Capture the cell that displays the provided text and extract its [x, y] central coordinate. 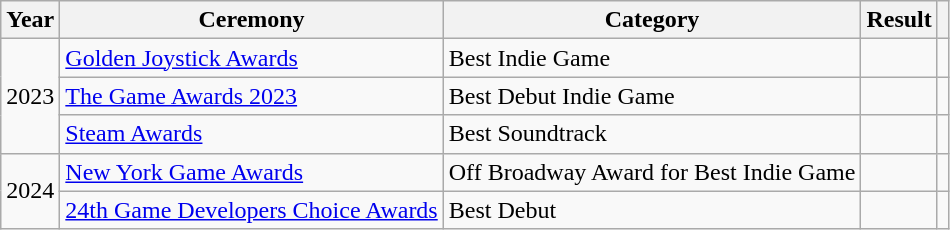
Off Broadway Award for Best Indie Game [652, 172]
Steam Awards [252, 134]
Category [652, 20]
2024 [30, 191]
2023 [30, 96]
Golden Joystick Awards [252, 58]
Best Indie Game [652, 58]
Best Soundtrack [652, 134]
Year [30, 20]
24th Game Developers Choice Awards [252, 210]
The Game Awards 2023 [252, 96]
Best Debut [652, 210]
Best Debut Indie Game [652, 96]
New York Game Awards [252, 172]
Ceremony [252, 20]
Result [899, 20]
